Capture the cell that displays the provided text and extract its [X, Y] central coordinate. 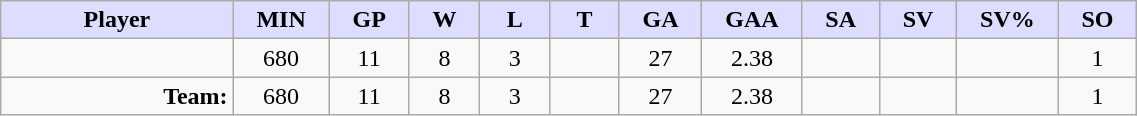
T [585, 20]
W [444, 20]
MIN [281, 20]
SA [840, 20]
Team: [117, 96]
GA [660, 20]
SV [918, 20]
Player [117, 20]
L [515, 20]
GP [369, 20]
SV% [1008, 20]
GAA [752, 20]
SO [1098, 20]
